Identify which cell holds the provided text, then report its [X, Y] central coordinate. 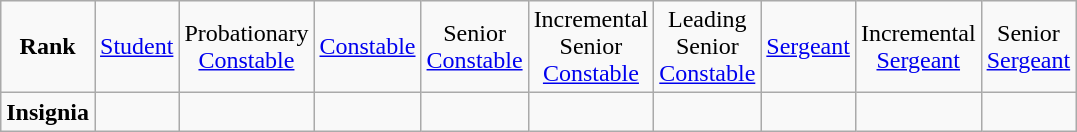
Sergeant [808, 47]
Constable [368, 47]
Senior Constable [474, 47]
Student [137, 47]
Probationary Constable [246, 47]
Insignia [48, 112]
SeniorSergeant [1028, 47]
IncrementalSergeant [918, 47]
Leading Senior Constable [708, 47]
Incremental SeniorConstable [591, 47]
Rank [48, 47]
